Search for the cell housing the specified text and yield its (X, Y) center coordinate. 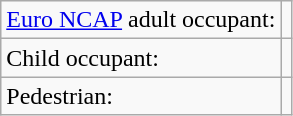
Pedestrian: (141, 96)
Euro NCAP adult occupant: (141, 20)
Child occupant: (141, 58)
